Locate the cell with the specified text and output its [x, y] center coordinate. 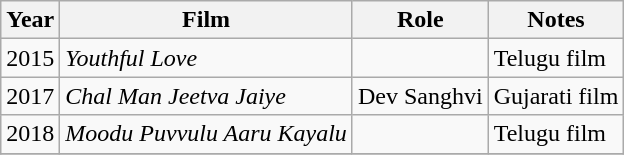
Moodu Puvvulu Aaru Kayalu [206, 134]
Dev Sanghvi [420, 96]
2015 [30, 58]
Year [30, 20]
Role [420, 20]
Film [206, 20]
Chal Man Jeetva Jaiye [206, 96]
Notes [556, 20]
Youthful Love [206, 58]
2017 [30, 96]
2018 [30, 134]
Gujarati film [556, 96]
